Detect which cell encompasses the target text, then output its (X, Y) center coordinate. 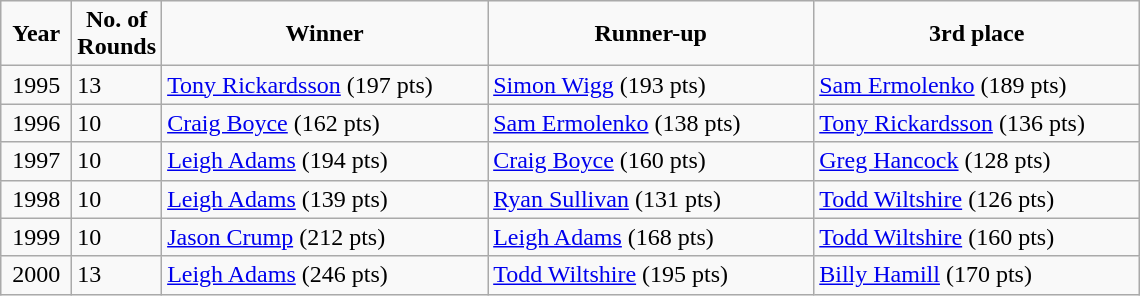
3rd place (977, 34)
Year (36, 34)
Todd Wiltshire (126 pts) (977, 199)
Leigh Adams (139 pts) (325, 199)
Sam Ermolenko (138 pts) (651, 123)
Greg Hancock (128 pts) (977, 161)
Runner-up (651, 34)
Todd Wiltshire (195 pts) (651, 275)
Leigh Adams (168 pts) (651, 237)
Sam Ermolenko (189 pts) (977, 85)
Winner (325, 34)
Leigh Adams (194 pts) (325, 161)
1997 (36, 161)
No. of Rounds (117, 34)
Leigh Adams (246 pts) (325, 275)
1995 (36, 85)
Ryan Sullivan (131 pts) (651, 199)
Todd Wiltshire (160 pts) (977, 237)
Tony Rickardsson (136 pts) (977, 123)
2000 (36, 275)
Jason Crump (212 pts) (325, 237)
1998 (36, 199)
1996 (36, 123)
Craig Boyce (160 pts) (651, 161)
1999 (36, 237)
Simon Wigg (193 pts) (651, 85)
Billy Hamill (170 pts) (977, 275)
Tony Rickardsson (197 pts) (325, 85)
Craig Boyce (162 pts) (325, 123)
